Search for the cell housing the specified text and yield its [X, Y] center coordinate. 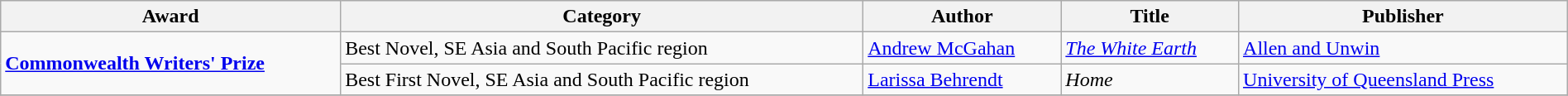
Title [1150, 17]
Best First Novel, SE Asia and South Pacific region [602, 79]
Larissa Behrendt [963, 79]
Home [1150, 79]
Best Novel, SE Asia and South Pacific region [602, 48]
Award [170, 17]
Allen and Unwin [1403, 48]
The White Earth [1150, 48]
University of Queensland Press [1403, 79]
Category [602, 17]
Commonwealth Writers' Prize [170, 64]
Publisher [1403, 17]
Andrew McGahan [963, 48]
Author [963, 17]
